Output the [X, Y] coordinate of the center of the cell containing the given text.  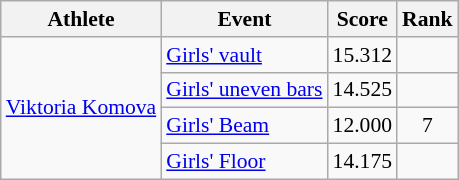
12.000 [362, 126]
Rank [428, 19]
Viktoria Komova [81, 108]
15.312 [362, 55]
Girls' uneven bars [244, 90]
14.525 [362, 90]
Girls' vault [244, 55]
Athlete [81, 19]
Score [362, 19]
Girls' Floor [244, 162]
Girls' Beam [244, 126]
14.175 [362, 162]
7 [428, 126]
Event [244, 19]
